Output the [x, y] coordinate of the center of the cell containing the given text.  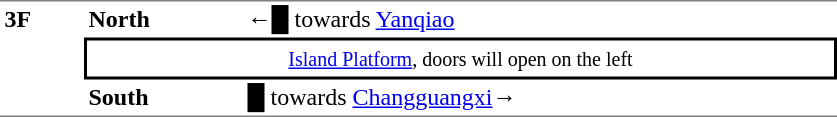
3F [42, 58]
←█ towards Yanqiao [540, 19]
North [164, 19]
Island Platform, doors will open on the left [460, 59]
